Pinpoint the cell where the given text exists, returning its (X, Y) midpoint coordinate. 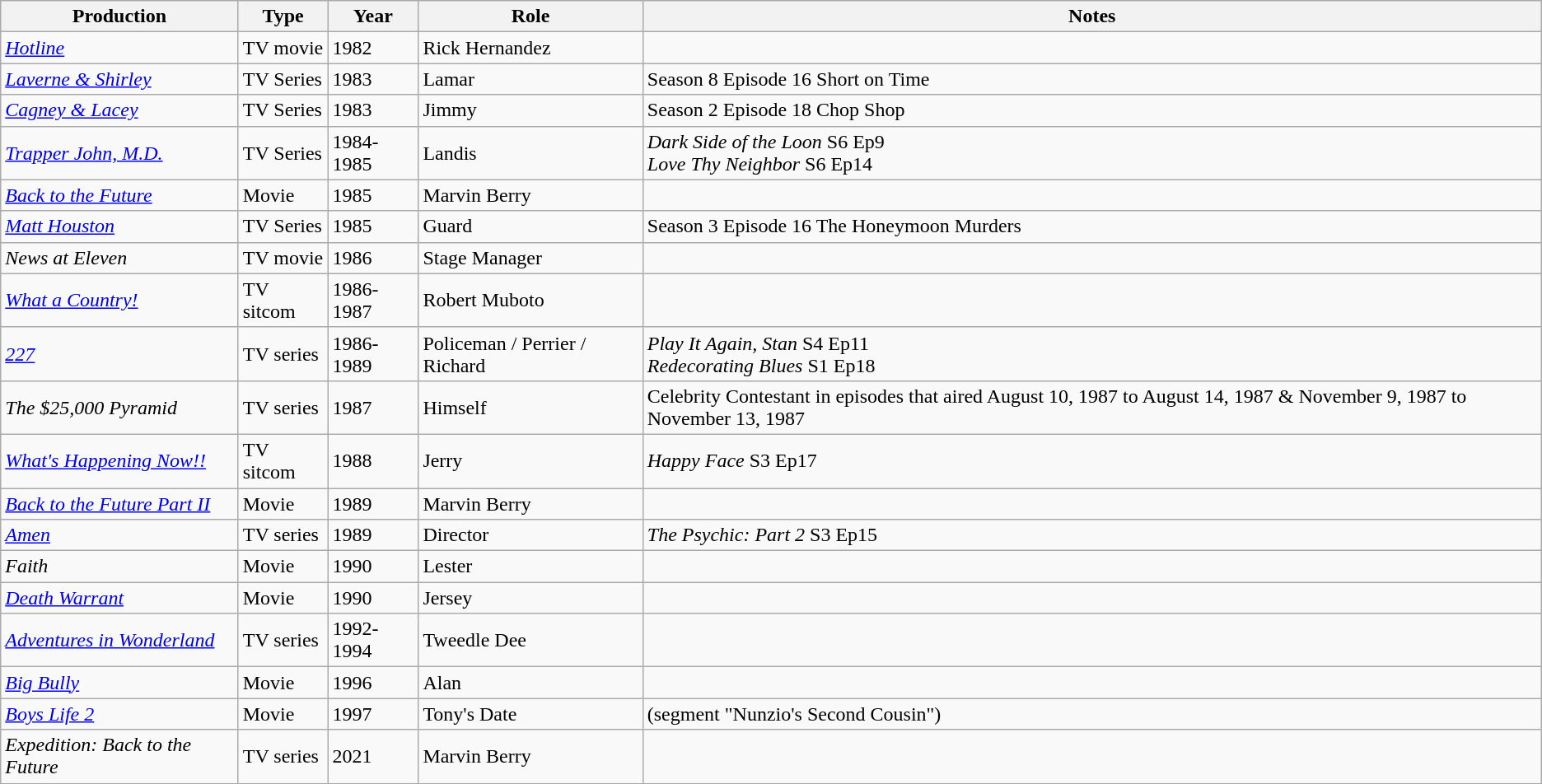
Rick Hernandez (530, 48)
(segment "Nunzio's Second Cousin") (1092, 714)
Notes (1092, 16)
What a Country! (119, 300)
Alan (530, 683)
Guard (530, 226)
Role (530, 16)
1986-1987 (373, 300)
Policeman / Perrier / Richard (530, 354)
Adventures in Wonderland (119, 641)
Laverne & Shirley (119, 79)
Season 8 Episode 16 Short on Time (1092, 79)
2021 (373, 756)
Amen (119, 535)
Production (119, 16)
Jersey (530, 598)
1987 (373, 407)
Dark Side of the Loon S6 Ep9 Love Thy Neighbor S6 Ep14 (1092, 153)
1997 (373, 714)
Big Bully (119, 683)
Tweedle Dee (530, 641)
Landis (530, 153)
Robert Muboto (530, 300)
Expedition: Back to the Future (119, 756)
1986 (373, 258)
Himself (530, 407)
1982 (373, 48)
Year (373, 16)
Season 3 Episode 16 The Honeymoon Murders (1092, 226)
Boys Life 2 (119, 714)
Cagney & Lacey (119, 110)
Tony's Date (530, 714)
227 (119, 354)
Celebrity Contestant in episodes that aired August 10, 1987 to August 14, 1987 & November 9, 1987 to November 13, 1987 (1092, 407)
What's Happening Now!! (119, 461)
1992-1994 (373, 641)
Trapper John, M.D. (119, 153)
1984-1985 (373, 153)
Director (530, 535)
Lamar (530, 79)
1986-1989 (373, 354)
Lester (530, 567)
News at Eleven (119, 258)
Play It Again, Stan S4 Ep11 Redecorating Blues S1 Ep18 (1092, 354)
Matt Houston (119, 226)
The $25,000 Pyramid (119, 407)
1996 (373, 683)
Season 2 Episode 18 Chop Shop (1092, 110)
Happy Face S3 Ep17 (1092, 461)
Back to the Future (119, 195)
The Psychic: Part 2 S3 Ep15 (1092, 535)
Death Warrant (119, 598)
1988 (373, 461)
Hotline (119, 48)
Back to the Future Part II (119, 503)
Stage Manager (530, 258)
Faith (119, 567)
Jimmy (530, 110)
Jerry (530, 461)
Type (283, 16)
